From the cell containing the given text, extract its center point as [x, y] coordinate. 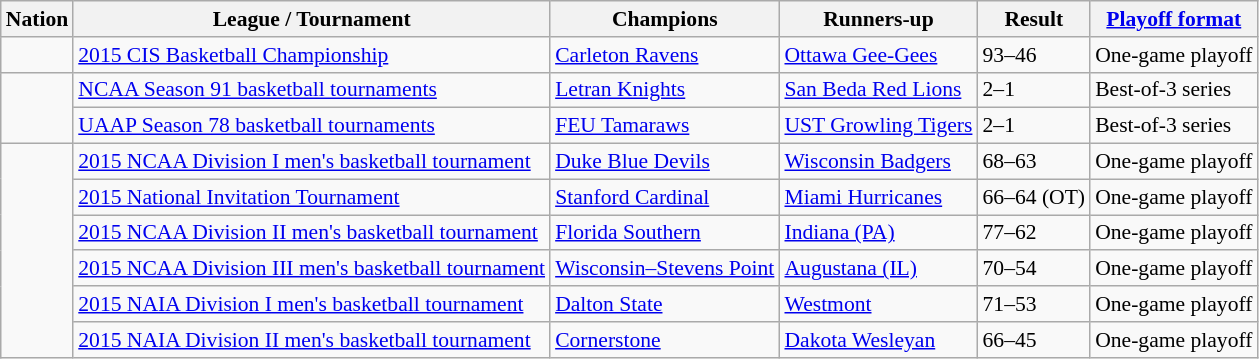
2015 NAIA Division I men's basketball tournament [312, 304]
93–46 [1034, 55]
Duke Blue Devils [664, 162]
2015 NCAA Division III men's basketball tournament [312, 269]
Champions [664, 19]
Augustana (IL) [878, 269]
66–45 [1034, 340]
2015 NAIA Division II men's basketball tournament [312, 340]
Stanford Cardinal [664, 197]
NCAA Season 91 basketball tournaments [312, 90]
Runners-up [878, 19]
UST Growling Tigers [878, 126]
66–64 (OT) [1034, 197]
68–63 [1034, 162]
71–53 [1034, 304]
Result [1034, 19]
Ottawa Gee-Gees [878, 55]
Wisconsin–Stevens Point [664, 269]
FEU Tamaraws [664, 126]
70–54 [1034, 269]
2015 National Invitation Tournament [312, 197]
2015 NCAA Division II men's basketball tournament [312, 233]
Indiana (PA) [878, 233]
Dalton State [664, 304]
2015 CIS Basketball Championship [312, 55]
Cornerstone [664, 340]
Dakota Wesleyan [878, 340]
League / Tournament [312, 19]
Florida Southern [664, 233]
Playoff format [1174, 19]
Miami Hurricanes [878, 197]
Carleton Ravens [664, 55]
Wisconsin Badgers [878, 162]
Nation [37, 19]
77–62 [1034, 233]
Letran Knights [664, 90]
San Beda Red Lions [878, 90]
UAAP Season 78 basketball tournaments [312, 126]
Westmont [878, 304]
2015 NCAA Division I men's basketball tournament [312, 162]
